Extract the [x, y] coordinate from the center of the cell holding the provided text.  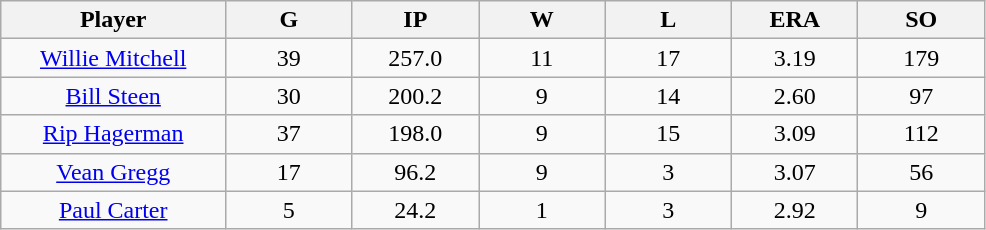
W [542, 20]
11 [542, 58]
IP [415, 20]
ERA [795, 20]
24.2 [415, 210]
1 [542, 210]
Bill Steen [114, 96]
Willie Mitchell [114, 58]
37 [289, 134]
2.60 [795, 96]
Rip Hagerman [114, 134]
SO [922, 20]
257.0 [415, 58]
G [289, 20]
L [668, 20]
3.07 [795, 172]
200.2 [415, 96]
5 [289, 210]
179 [922, 58]
Player [114, 20]
112 [922, 134]
15 [668, 134]
96.2 [415, 172]
Paul Carter [114, 210]
2.92 [795, 210]
14 [668, 96]
198.0 [415, 134]
3.19 [795, 58]
30 [289, 96]
56 [922, 172]
39 [289, 58]
Vean Gregg [114, 172]
3.09 [795, 134]
97 [922, 96]
